Return [x, y] of the center of cell containing provided text 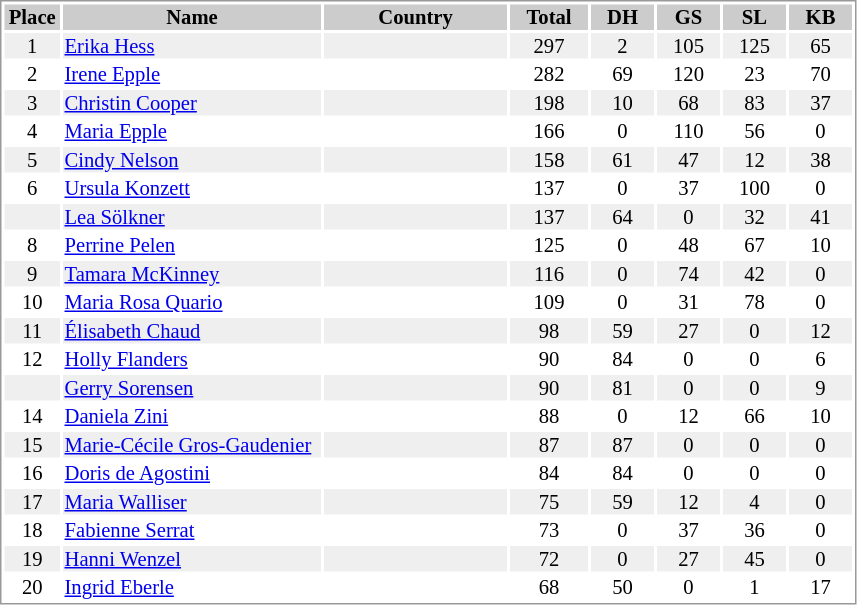
14 [32, 417]
23 [754, 75]
109 [549, 303]
66 [754, 417]
69 [622, 75]
Irene Epple [192, 75]
Marie-Cécile Gros-Gaudenier [192, 445]
Lea Sölkner [192, 217]
Erika Hess [192, 46]
41 [820, 217]
83 [754, 103]
Maria Walliser [192, 502]
70 [820, 75]
42 [754, 274]
56 [754, 131]
Total [549, 17]
Christin Cooper [192, 103]
166 [549, 131]
18 [32, 531]
297 [549, 46]
Ingrid Eberle [192, 587]
65 [820, 46]
32 [754, 217]
GS [688, 17]
5 [32, 160]
88 [549, 417]
Hanni Wenzel [192, 559]
74 [688, 274]
15 [32, 445]
Maria Epple [192, 131]
Place [32, 17]
198 [549, 103]
SL [754, 17]
3 [32, 103]
36 [754, 531]
Cindy Nelson [192, 160]
38 [820, 160]
Maria Rosa Quario [192, 303]
48 [688, 245]
Perrine Pelen [192, 245]
20 [32, 587]
Daniela Zini [192, 417]
19 [32, 559]
Tamara McKinney [192, 274]
16 [32, 473]
120 [688, 75]
Doris de Agostini [192, 473]
81 [622, 388]
98 [549, 331]
75 [549, 502]
50 [622, 587]
Élisabeth Chaud [192, 331]
73 [549, 531]
105 [688, 46]
Ursula Konzett [192, 189]
31 [688, 303]
KB [820, 17]
116 [549, 274]
11 [32, 331]
64 [622, 217]
DH [622, 17]
61 [622, 160]
72 [549, 559]
67 [754, 245]
8 [32, 245]
Fabienne Serrat [192, 531]
45 [754, 559]
158 [549, 160]
100 [754, 189]
Holly Flanders [192, 359]
Name [192, 17]
110 [688, 131]
47 [688, 160]
78 [754, 303]
Gerry Sorensen [192, 388]
282 [549, 75]
Country [416, 17]
